Detect which cell encompasses the target text, then output its [X, Y] center coordinate. 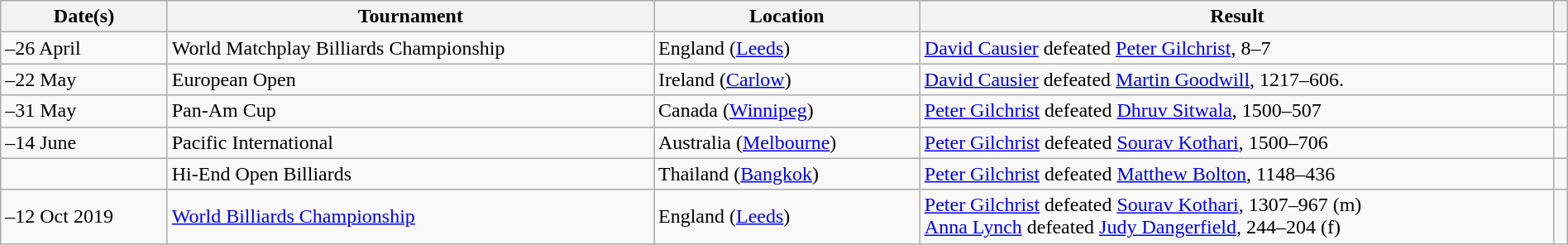
–12 Oct 2019 [84, 217]
Location [786, 17]
Result [1237, 17]
–26 April [84, 48]
European Open [410, 79]
Pacific International [410, 142]
Date(s) [84, 17]
Thailand (Bangkok) [786, 174]
World Matchplay Billiards Championship [410, 48]
David Causier defeated Martin Goodwill, 1217–606. [1237, 79]
Ireland (Carlow) [786, 79]
–14 June [84, 142]
Peter Gilchrist defeated Sourav Kothari, 1500–706 [1237, 142]
Pan-Am Cup [410, 111]
David Causier defeated Peter Gilchrist, 8–7 [1237, 48]
Peter Gilchrist defeated Matthew Bolton, 1148–436 [1237, 174]
World Billiards Championship [410, 217]
Peter Gilchrist defeated Sourav Kothari, 1307–967 (m) Anna Lynch defeated Judy Dangerfield, 244–204 (f) [1237, 217]
Peter Gilchrist defeated Dhruv Sitwala, 1500–507 [1237, 111]
Australia (Melbourne) [786, 142]
–31 May [84, 111]
Tournament [410, 17]
Hi-End Open Billiards [410, 174]
Canada (Winnipeg) [786, 111]
–22 May [84, 79]
